Scan for the cell matching the given text and deliver its [X, Y] coordinate at center. 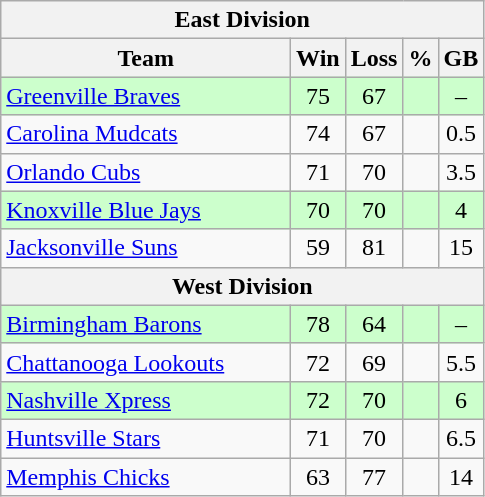
East Division [242, 20]
GB [461, 58]
74 [318, 134]
77 [374, 477]
Orlando Cubs [146, 172]
West Division [242, 286]
69 [374, 362]
6 [461, 400]
0.5 [461, 134]
Nashville Xpress [146, 400]
Memphis Chicks [146, 477]
81 [374, 248]
Team [146, 58]
Win [318, 58]
Carolina Mudcats [146, 134]
Greenville Braves [146, 96]
63 [318, 477]
14 [461, 477]
Loss [374, 58]
59 [318, 248]
78 [318, 324]
64 [374, 324]
Knoxville Blue Jays [146, 210]
75 [318, 96]
3.5 [461, 172]
Birmingham Barons [146, 324]
4 [461, 210]
5.5 [461, 362]
Chattanooga Lookouts [146, 362]
% [420, 58]
Jacksonville Suns [146, 248]
Huntsville Stars [146, 438]
15 [461, 248]
6.5 [461, 438]
